Return (x, y) of the center of cell containing provided text 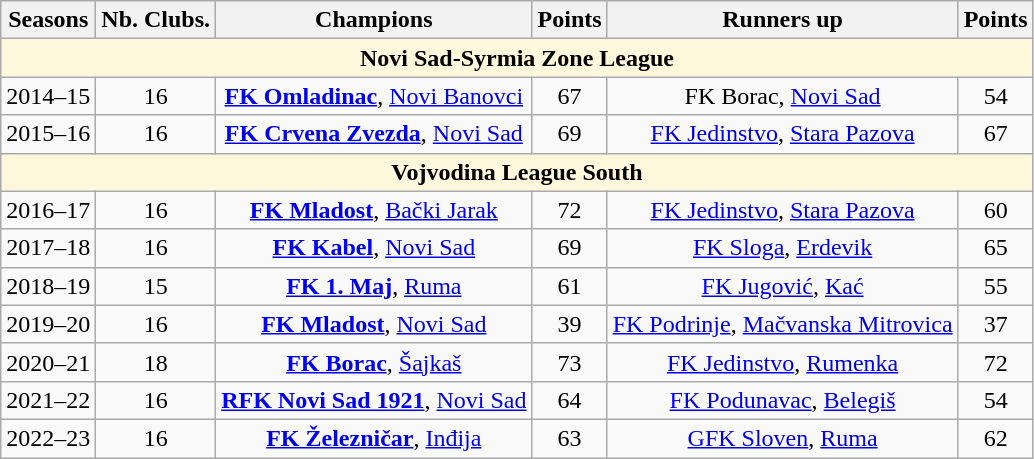
39 (570, 324)
FK Jedinstvo, Rumenka (782, 362)
GFK Sloven, Ruma (782, 438)
Champions (374, 20)
62 (996, 438)
FK Sloga, Erdevik (782, 248)
2022–23 (48, 438)
2016–17 (48, 210)
FK Kabel, Novi Sad (374, 248)
2019–20 (48, 324)
FK Borac, Šajkaš (374, 362)
2014–15 (48, 96)
Nb. Clubs. (156, 20)
FK Omladinac, Novi Banovci (374, 96)
FK Železničar, Inđija (374, 438)
61 (570, 286)
2018–19 (48, 286)
FK Crvena Zvezda, Novi Sad (374, 134)
64 (570, 400)
63 (570, 438)
Novi Sad-Syrmia Zone League (517, 58)
Vojvodina League South (517, 172)
2015–16 (48, 134)
RFK Novi Sad 1921, Novi Sad (374, 400)
2017–18 (48, 248)
FK Borac, Novi Sad (782, 96)
Runners up (782, 20)
FK Mladost, Novi Sad (374, 324)
FK Podrinje, Mačvanska Mitrovica (782, 324)
55 (996, 286)
65 (996, 248)
FK Jugović, Kać (782, 286)
FK Mladost, Bački Jarak (374, 210)
60 (996, 210)
Seasons (48, 20)
2020–21 (48, 362)
73 (570, 362)
18 (156, 362)
37 (996, 324)
FK 1. Maj, Ruma (374, 286)
2021–22 (48, 400)
15 (156, 286)
FK Podunavac, Belegiš (782, 400)
